Provide the [X, Y] coordinate of the cell's center where the given text is located.  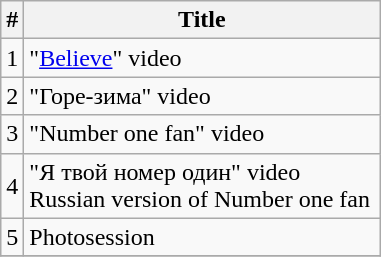
Title [202, 20]
"Я твой номер один" videoRussian version of Number one fan [202, 186]
5 [12, 237]
4 [12, 186]
2 [12, 96]
Photosession [202, 237]
# [12, 20]
"Number one fan" video [202, 134]
1 [12, 58]
"Believe" video [202, 58]
3 [12, 134]
"Горе-зима" video [202, 96]
